Extract the [x, y] coordinate from the center of the cell holding the provided text.  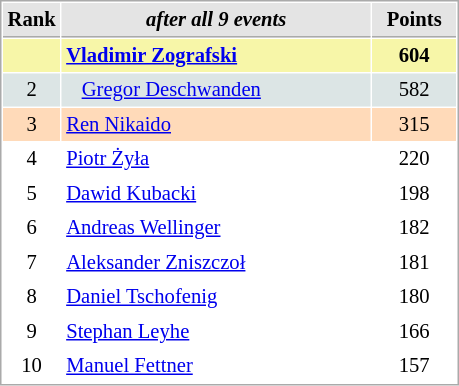
Dawid Kubacki [216, 194]
2 [32, 90]
Rank [32, 20]
10 [32, 366]
Aleksander Zniszczoł [216, 262]
Piotr Żyła [216, 158]
315 [414, 124]
Vladimir Zografski [216, 56]
220 [414, 158]
Points [414, 20]
Andreas Wellinger [216, 228]
Daniel Tschofenig [216, 296]
182 [414, 228]
166 [414, 332]
after all 9 events [216, 20]
5 [32, 194]
4 [32, 158]
582 [414, 90]
8 [32, 296]
Manuel Fettner [216, 366]
Stephan Leyhe [216, 332]
Ren Nikaido [216, 124]
604 [414, 56]
157 [414, 366]
9 [32, 332]
181 [414, 262]
6 [32, 228]
198 [414, 194]
Gregor Deschwanden [216, 90]
180 [414, 296]
3 [32, 124]
7 [32, 262]
